From the cell containing the given text, extract its center point as (x, y) coordinate. 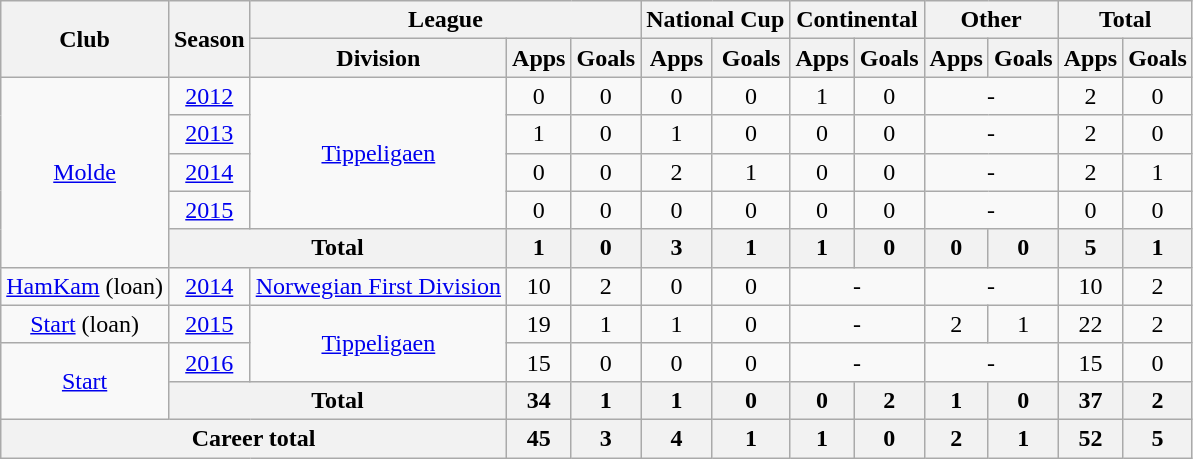
Season (209, 39)
National Cup (716, 20)
Start (loan) (85, 324)
Division (378, 58)
Other (991, 20)
Molde (85, 172)
45 (539, 438)
4 (677, 438)
52 (1090, 438)
Club (85, 39)
HamKam (loan) (85, 286)
2012 (209, 96)
19 (539, 324)
2013 (209, 134)
22 (1090, 324)
2016 (209, 362)
37 (1090, 400)
League (446, 20)
Continental (857, 20)
34 (539, 400)
Career total (254, 438)
Start (85, 381)
Norwegian First Division (378, 286)
